Pinpoint the cell where the given text exists, returning its (X, Y) midpoint coordinate. 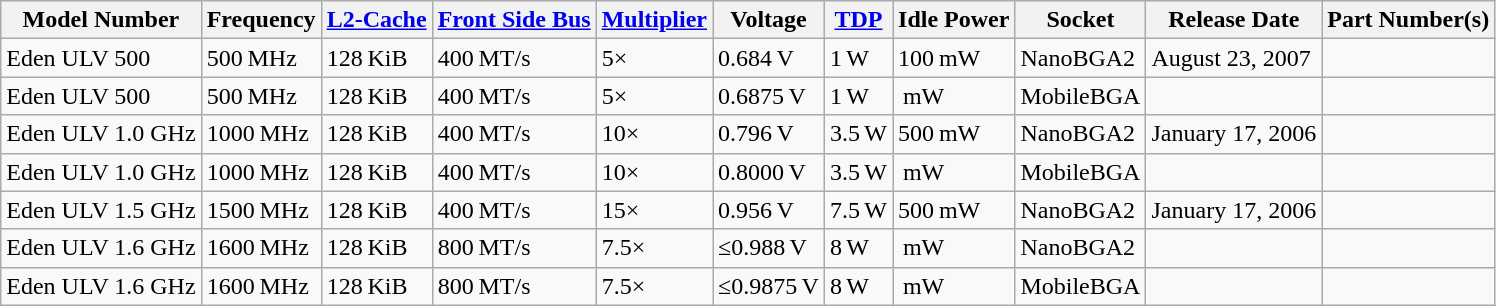
Idle Power (954, 20)
Voltage (769, 20)
≤0.9875 V (769, 286)
0.684 V (769, 58)
15× (654, 210)
Socket (1080, 20)
7.5 W (858, 210)
0.6875 V (769, 96)
L2-Cache (376, 20)
August 23, 2007 (1234, 58)
0.956 V (769, 210)
Part Number(s) (1408, 20)
≤0.988 V (769, 248)
Release Date (1234, 20)
1500 MHz (261, 210)
Model Number (101, 20)
0.8000 V (769, 172)
Multiplier (654, 20)
Eden ULV 1.5 GHz (101, 210)
0.796 V (769, 134)
Frequency (261, 20)
Front Side Bus (514, 20)
100 mW (954, 58)
TDP (858, 20)
